From the cell containing the given text, extract its center point as [X, Y] coordinate. 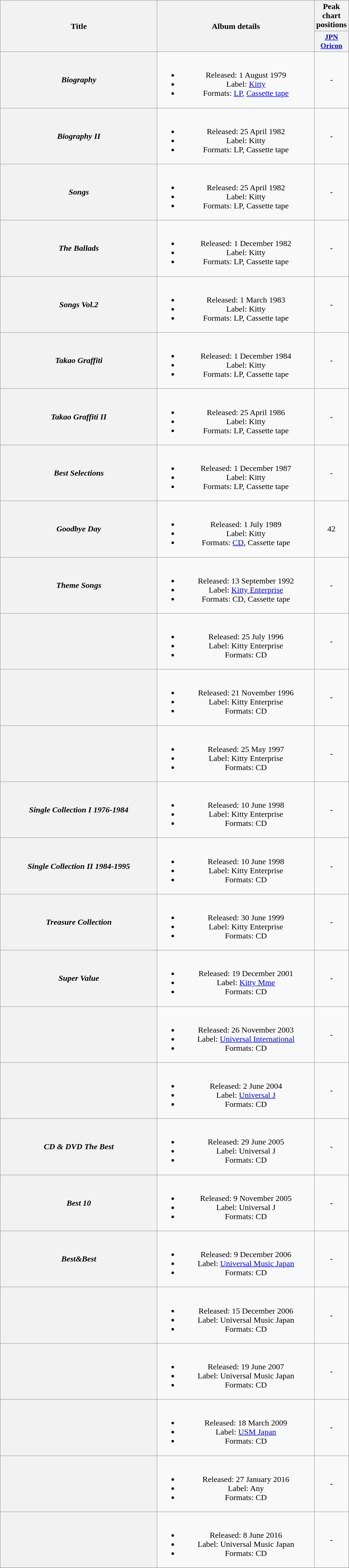
Biography II [79, 136]
Released: 9 November 2005Label: Universal JFormats: CD [236, 1203]
Goodbye Day [79, 529]
Released: 18 March 2009Label: USM JapanFormats: CD [236, 1427]
Single Collection I 1976-1984 [79, 810]
Released: 19 December 2001Label: Kitty MmeFormats: CD [236, 978]
Theme Songs [79, 586]
Album details [236, 26]
Released: 1 December 1987Label: KittyFormats: LP, Cassette tape [236, 473]
Best&Best [79, 1259]
Released: 1 August 1979Label: KittyFormats: LP, Cassette tape [236, 80]
Released: 27 January 2016Label: AnyFormats: CD [236, 1484]
JPNOricon [332, 42]
Released: 15 December 2006Label: Universal Music JapanFormats: CD [236, 1315]
Treasure Collection [79, 922]
Takao Graffiti II [79, 417]
Takao Graffiti [79, 360]
Released: 25 May 1997Label: Kitty EnterpriseFormats: CD [236, 754]
Songs Vol.2 [79, 305]
Biography [79, 80]
Released: 8 June 2016Label: Universal Music JapanFormats: CD [236, 1540]
Released: 25 July 1996Label: Kitty EnterpriseFormats: CD [236, 641]
Released: 29 June 2005Label: Universal JFormats: CD [236, 1147]
Super Value [79, 978]
Released: 1 December 1984Label: KittyFormats: LP, Cassette tape [236, 360]
Released: 1 July 1989Label: KittyFormats: CD, Cassette tape [236, 529]
Released: 19 June 2007Label: Universal Music JapanFormats: CD [236, 1371]
42 [332, 529]
Released: 9 December 2006Label: Universal Music JapanFormats: CD [236, 1259]
Released: 30 June 1999Label: Kitty EnterpriseFormats: CD [236, 922]
Released: 25 April 1986Label: KittyFormats: LP, Cassette tape [236, 417]
Released: 1 March 1983Label: KittyFormats: LP, Cassette tape [236, 305]
The Ballads [79, 248]
Single Collection II 1984-1995 [79, 866]
Released: 26 November 2003Label: Universal InternationalFormats: CD [236, 1035]
Released: 2 June 2004Label: Universal JFormats: CD [236, 1090]
Songs [79, 192]
Released: 13 September 1992Label: Kitty EnterpriseFormats: CD, Cassette tape [236, 586]
Peak chart positions [332, 16]
Best Selections [79, 473]
Released: 21 November 1996Label: Kitty EnterpriseFormats: CD [236, 698]
Released: 1 December 1982Label: KittyFormats: LP, Cassette tape [236, 248]
CD & DVD The Best [79, 1147]
Title [79, 26]
Best 10 [79, 1203]
